Return the [x, y] coordinate for the center point of the cell that contains the specified text.  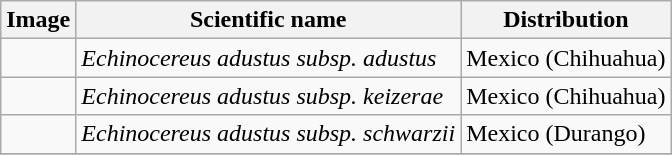
Echinocereus adustus subsp. schwarzii [268, 134]
Echinocereus adustus subsp. keizerae [268, 96]
Image [38, 20]
Mexico (Durango) [566, 134]
Scientific name [268, 20]
Distribution [566, 20]
Echinocereus adustus subsp. adustus [268, 58]
